Return the [X, Y] coordinate for the center point of the cell that contains the specified text.  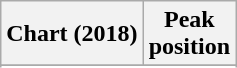
Peak position [189, 34]
Chart (2018) [72, 34]
